Detect which cell encompasses the target text, then output its [X, Y] center coordinate. 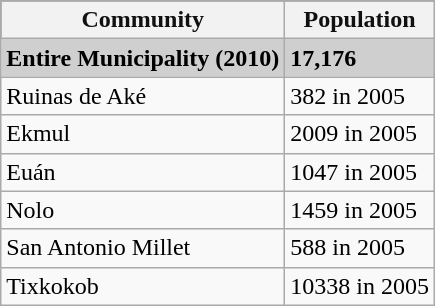
2009 in 2005 [360, 134]
Ruinas de Aké [143, 96]
17,176 [360, 58]
San Antonio Millet [143, 248]
Nolo [143, 210]
382 in 2005 [360, 96]
10338 in 2005 [360, 286]
1047 in 2005 [360, 172]
588 in 2005 [360, 248]
Ekmul [143, 134]
Population [360, 20]
Euán [143, 172]
Tixkokob [143, 286]
Community [143, 20]
1459 in 2005 [360, 210]
Entire Municipality (2010) [143, 58]
